From the cell containing the given text, extract its center point as [X, Y] coordinate. 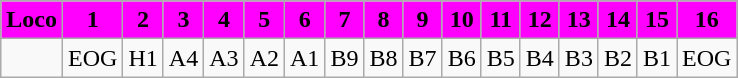
B5 [500, 58]
14 [618, 20]
Loco [32, 20]
A2 [264, 58]
1 [92, 20]
B9 [344, 58]
8 [384, 20]
B2 [618, 58]
B6 [462, 58]
15 [656, 20]
6 [305, 20]
5 [264, 20]
9 [422, 20]
13 [578, 20]
12 [540, 20]
A1 [305, 58]
11 [500, 20]
B4 [540, 58]
3 [183, 20]
H1 [143, 58]
2 [143, 20]
B1 [656, 58]
B8 [384, 58]
7 [344, 20]
B7 [422, 58]
4 [224, 20]
16 [707, 20]
A4 [183, 58]
A3 [224, 58]
B3 [578, 58]
10 [462, 20]
